From the cell containing the given text, extract its center point as (X, Y) coordinate. 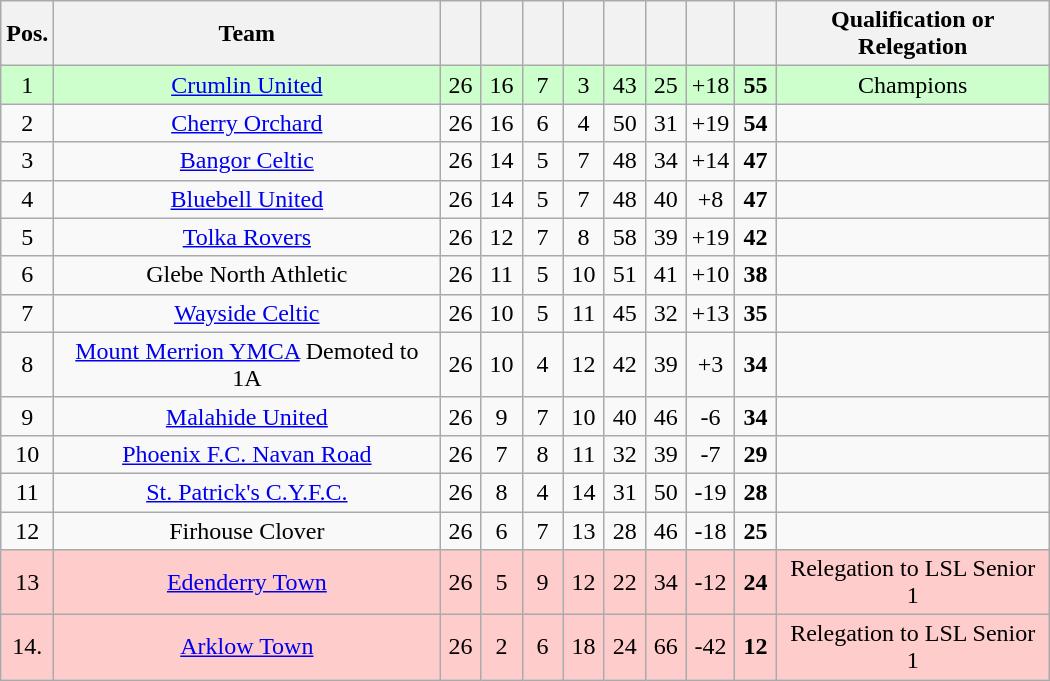
Bluebell United (247, 199)
Bangor Celtic (247, 161)
41 (666, 275)
Tolka Rovers (247, 237)
-7 (710, 454)
Team (247, 34)
14. (28, 648)
St. Patrick's C.Y.F.C. (247, 492)
Mount Merrion YMCA Demoted to 1A (247, 364)
Glebe North Athletic (247, 275)
Crumlin United (247, 85)
-19 (710, 492)
Malahide United (247, 416)
55 (756, 85)
+3 (710, 364)
Qualification or Relegation (913, 34)
+14 (710, 161)
43 (624, 85)
-6 (710, 416)
Pos. (28, 34)
66 (666, 648)
35 (756, 313)
Cherry Orchard (247, 123)
-42 (710, 648)
54 (756, 123)
58 (624, 237)
Edenderry Town (247, 582)
+18 (710, 85)
51 (624, 275)
45 (624, 313)
+13 (710, 313)
+8 (710, 199)
-18 (710, 531)
22 (624, 582)
Arklow Town (247, 648)
1 (28, 85)
Firhouse Clover (247, 531)
18 (584, 648)
Phoenix F.C. Navan Road (247, 454)
38 (756, 275)
Wayside Celtic (247, 313)
Champions (913, 85)
+10 (710, 275)
29 (756, 454)
-12 (710, 582)
